Scan for the cell matching the given text and deliver its (x, y) coordinate at center. 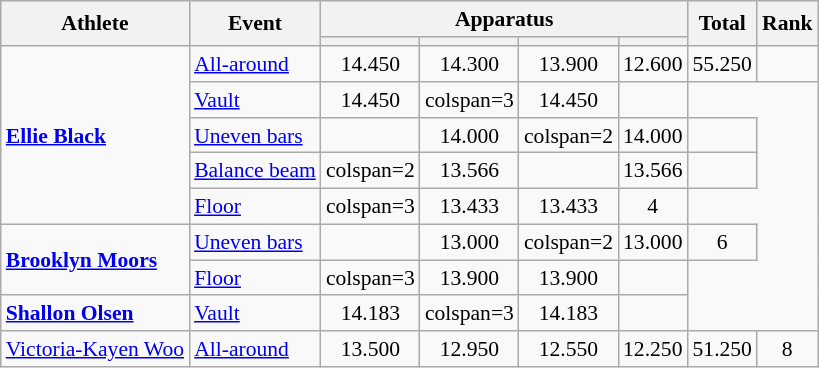
Brooklyn Moors (95, 260)
12.950 (470, 349)
Balance beam (255, 171)
13.500 (370, 349)
Shallon Olsen (95, 314)
12.550 (568, 349)
51.250 (722, 349)
4 (652, 207)
12.600 (652, 64)
8 (788, 349)
Ellie Black (95, 135)
Victoria-Kayen Woo (95, 349)
Rank (788, 24)
12.250 (652, 349)
14.300 (470, 64)
Event (255, 24)
55.250 (722, 64)
6 (722, 243)
Apparatus (504, 19)
Athlete (95, 24)
Total (722, 24)
